Determine the [X, Y] coordinate at the center of the cell enclosing the given text.  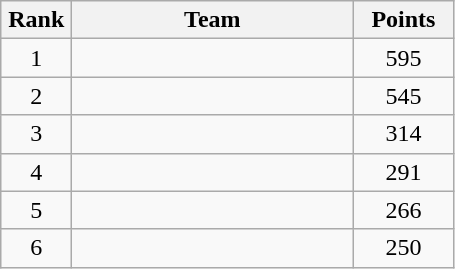
1 [36, 58]
2 [36, 96]
291 [404, 172]
595 [404, 58]
5 [36, 210]
314 [404, 134]
4 [36, 172]
3 [36, 134]
250 [404, 248]
Points [404, 20]
Rank [36, 20]
266 [404, 210]
6 [36, 248]
545 [404, 96]
Team [212, 20]
